Extract the (x, y) coordinate from the center of the cell holding the provided text.  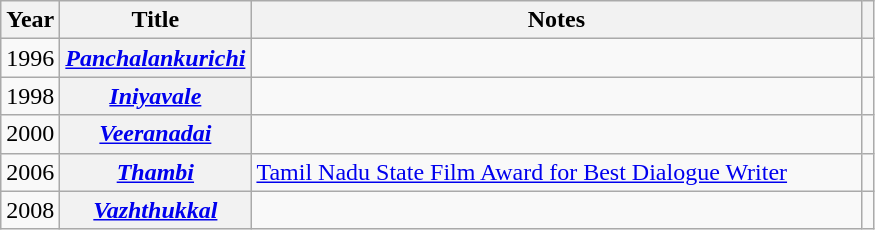
2006 (30, 172)
2000 (30, 134)
Notes (556, 20)
Iniyavale (156, 96)
Panchalankurichi (156, 58)
Veeranadai (156, 134)
Year (30, 20)
1996 (30, 58)
1998 (30, 96)
2008 (30, 210)
Thambi (156, 172)
Vazhthukkal (156, 210)
Title (156, 20)
Tamil Nadu State Film Award for Best Dialogue Writer (556, 172)
